Return (X, Y) of the center of cell containing provided text 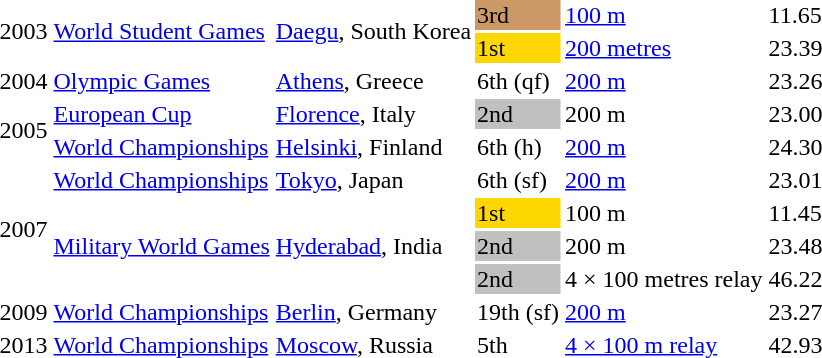
Daegu, South Korea (373, 32)
3rd (518, 15)
6th (h) (518, 147)
4 × 100 metres relay (664, 279)
6th (qf) (518, 81)
Military World Games (162, 246)
200 metres (664, 48)
Olympic Games (162, 81)
6th (sf) (518, 180)
Tokyo, Japan (373, 180)
Athens, Greece (373, 81)
19th (sf) (518, 312)
Hyderabad, India (373, 246)
Florence, Italy (373, 114)
European Cup (162, 114)
Berlin, Germany (373, 312)
Helsinki, Finland (373, 147)
World Student Games (162, 32)
